Provide the (x, y) coordinate of the cell's center where the given text is located.  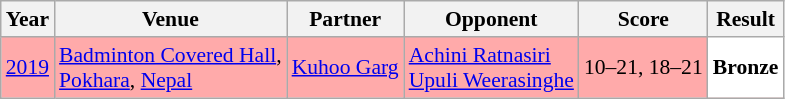
10–21, 18–21 (644, 68)
Venue (170, 19)
Kuhoo Garg (346, 68)
Badminton Covered Hall,Pokhara, Nepal (170, 68)
Achini Ratnasiri Upuli Weerasinghe (492, 68)
Partner (346, 19)
Result (746, 19)
Year (28, 19)
2019 (28, 68)
Opponent (492, 19)
Score (644, 19)
Bronze (746, 68)
